Return [x, y] of the center of cell containing provided text 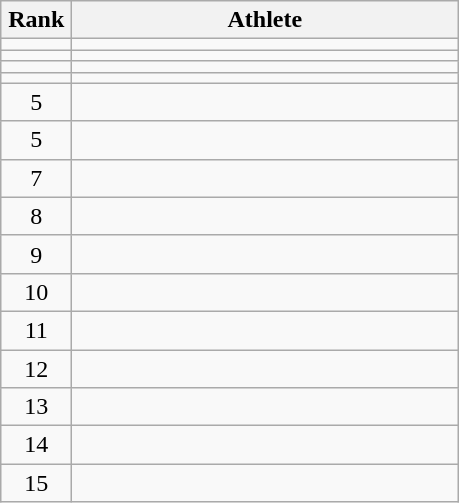
Rank [36, 20]
15 [36, 483]
13 [36, 407]
8 [36, 216]
12 [36, 369]
7 [36, 178]
9 [36, 254]
11 [36, 330]
14 [36, 445]
Athlete [265, 20]
10 [36, 292]
